Scan for the cell matching the given text and deliver its [X, Y] coordinate at center. 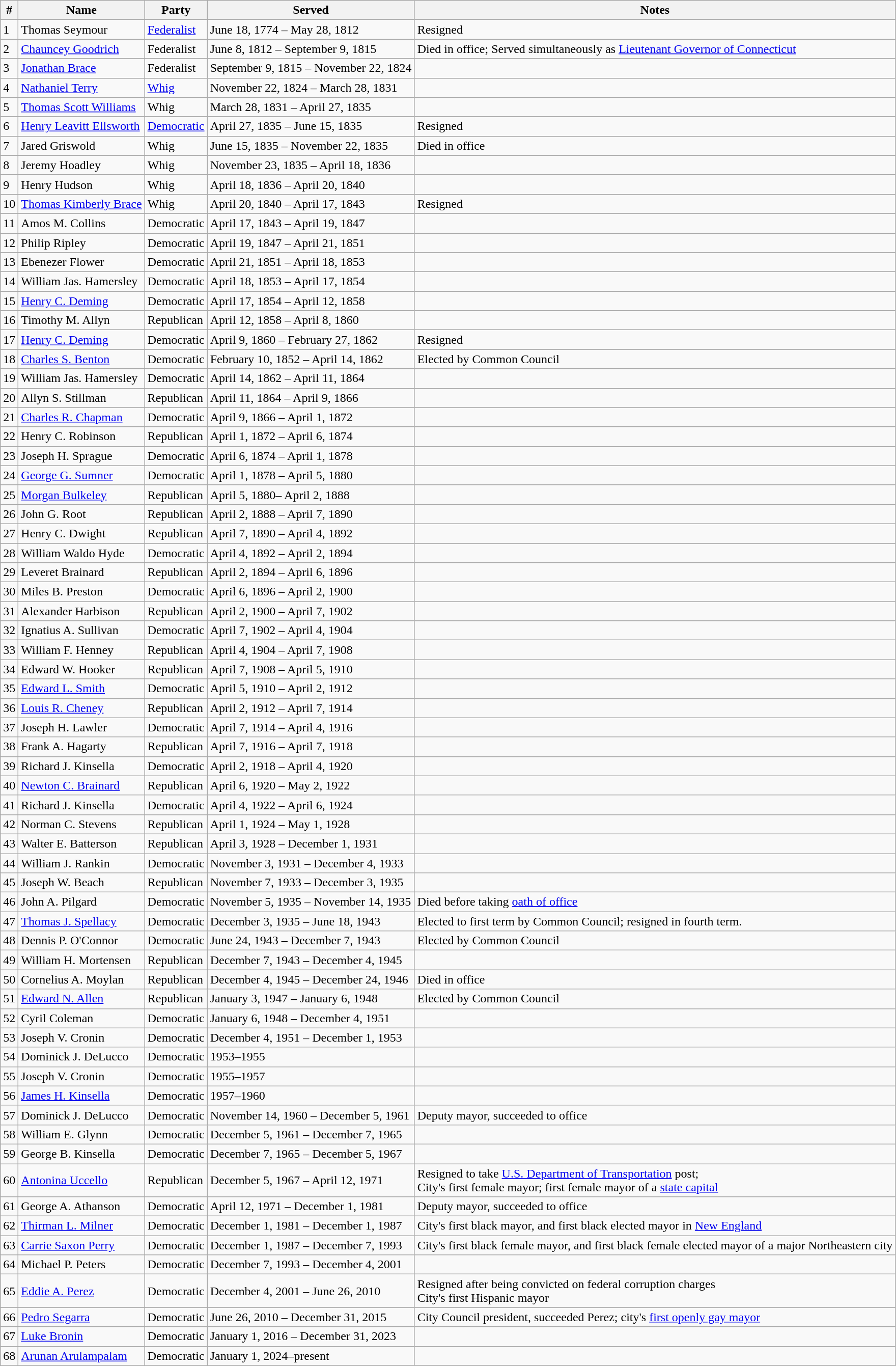
April 6, 1920 – May 2, 1922 [311, 785]
April 3, 1928 – December 1, 1931 [311, 843]
1957–1960 [311, 1096]
December 5, 1961 – December 7, 1965 [311, 1134]
September 9, 1815 – November 22, 1824 [311, 68]
Cyril Coleman [81, 1018]
48 [9, 941]
Alexander Harbison [81, 611]
June 8, 1812 – September 9, 1815 [311, 49]
January 3, 1947 – January 6, 1948 [311, 999]
1953–1955 [311, 1057]
Nathaniel Terry [81, 88]
June 15, 1835 – November 22, 1835 [311, 146]
31 [9, 611]
23 [9, 456]
20 [9, 398]
April 2, 1894 – April 6, 1896 [311, 572]
December 7, 1943 – December 4, 1945 [311, 960]
April 2, 1888 – April 7, 1890 [311, 514]
Party [176, 10]
April 4, 1904 – April 7, 1908 [311, 650]
Cornelius A. Moylan [81, 979]
April 17, 1843 – April 19, 1847 [311, 223]
12 [9, 243]
Chauncey Goodrich [81, 49]
58 [9, 1134]
December 1, 1987 – December 7, 1993 [311, 1245]
40 [9, 785]
Louis R. Cheney [81, 708]
January 1, 2016 – December 31, 2023 [311, 1336]
55 [9, 1076]
April 7, 1908 – April 5, 1910 [311, 669]
Served [311, 10]
December 4, 1951 – December 1, 1953 [311, 1037]
April 27, 1835 – June 15, 1835 [311, 126]
62 [9, 1226]
49 [9, 960]
Edward W. Hooker [81, 669]
Notes [655, 10]
Newton C. Brainard [81, 785]
November 14, 1960 – December 5, 1961 [311, 1115]
December 7, 1993 – December 4, 2001 [311, 1265]
Frank A. Hagarty [81, 747]
63 [9, 1245]
April 18, 1853 – April 17, 1854 [311, 282]
December 5, 1967 – April 12, 1971 [311, 1180]
William Waldo Hyde [81, 553]
Thirman L. Milner [81, 1226]
William H. Mortensen [81, 960]
March 28, 1831 – April 27, 1835 [311, 107]
January 1, 2024–present [311, 1356]
43 [9, 843]
53 [9, 1037]
4 [9, 88]
56 [9, 1096]
60 [9, 1180]
December 7, 1965 – December 5, 1967 [311, 1154]
Joseph H. Sprague [81, 456]
# [9, 10]
April 5, 1910 – April 2, 1912 [311, 689]
25 [9, 495]
City's first black mayor, and first black elected mayor in New England [655, 1226]
29 [9, 572]
Jonathan Brace [81, 68]
December 3, 1935 – June 18, 1943 [311, 921]
42 [9, 824]
April 12, 1971 – December 1, 1981 [311, 1207]
Henry C. Robinson [81, 436]
35 [9, 689]
Arunan Arulampalam [81, 1356]
32 [9, 631]
Michael P. Peters [81, 1265]
64 [9, 1265]
45 [9, 883]
Edward L. Smith [81, 689]
1955–1957 [311, 1076]
44 [9, 863]
Resigned to take U.S. Department of Transportation post;City's first female mayor; first female mayor of a state capital [655, 1180]
April 21, 1851 – April 18, 1853 [311, 262]
James H. Kinsella [81, 1096]
November 22, 1824 – March 28, 1831 [311, 88]
38 [9, 747]
January 6, 1948 – December 4, 1951 [311, 1018]
Allyn S. Stillman [81, 398]
10 [9, 204]
November 23, 1835 – April 18, 1836 [311, 165]
21 [9, 417]
Miles B. Preston [81, 592]
April 18, 1836 – April 20, 1840 [311, 184]
50 [9, 979]
Philip Ripley [81, 243]
Died before taking oath of office [655, 902]
Antonina Uccello [81, 1180]
19 [9, 378]
11 [9, 223]
George A. Athanson [81, 1207]
John A. Pilgard [81, 902]
April 14, 1862 – April 11, 1864 [311, 378]
Leveret Brainard [81, 572]
April 1, 1878 – April 5, 1880 [311, 475]
Joseph W. Beach [81, 883]
7 [9, 146]
April 2, 1912 – April 7, 1914 [311, 708]
33 [9, 650]
William E. Glynn [81, 1134]
41 [9, 805]
Ignatius A. Sullivan [81, 631]
George G. Sumner [81, 475]
Thomas J. Spellacy [81, 921]
8 [9, 165]
December 4, 2001 – June 26, 2010 [311, 1291]
36 [9, 708]
George B. Kinsella [81, 1154]
November 5, 1935 – November 14, 1935 [311, 902]
Walter E. Batterson [81, 843]
April 2, 1918 – April 4, 1920 [311, 766]
39 [9, 766]
Died in office; Served simultaneously as Lieutenant Governor of Connecticut [655, 49]
59 [9, 1154]
46 [9, 902]
1 [9, 30]
68 [9, 1356]
June 24, 1943 – December 7, 1943 [311, 941]
Henry C. Dwight [81, 533]
2 [9, 49]
April 5, 1880– April 2, 1888 [311, 495]
34 [9, 669]
December 4, 1945 – December 24, 1946 [311, 979]
April 6, 1874 – April 1, 1878 [311, 456]
Dennis P. O'Connor [81, 941]
April 7, 1890 – April 4, 1892 [311, 533]
Norman C. Stevens [81, 824]
57 [9, 1115]
3 [9, 68]
Timothy M. Allyn [81, 320]
16 [9, 320]
John G. Root [81, 514]
Morgan Bulkeley [81, 495]
Thomas Kimberly Brace [81, 204]
April 4, 1922 – April 6, 1924 [311, 805]
Elected to first term by Common Council; resigned in fourth term. [655, 921]
66 [9, 1317]
47 [9, 921]
Thomas Scott Williams [81, 107]
Resigned after being convicted on federal corruption chargesCity's first Hispanic mayor [655, 1291]
22 [9, 436]
February 10, 1852 – April 14, 1862 [311, 359]
City's first black female mayor, and first black female elected mayor of a major Northeastern city [655, 1245]
City Council president, succeeded Perez; city's first openly gay mayor [655, 1317]
Jared Griswold [81, 146]
28 [9, 553]
April 1, 1872 – April 6, 1874 [311, 436]
Pedro Segarra [81, 1317]
Joseph H. Lawler [81, 727]
52 [9, 1018]
14 [9, 282]
Name [81, 10]
April 12, 1858 – April 8, 1860 [311, 320]
June 18, 1774 – May 28, 1812 [311, 30]
Edward N. Allen [81, 999]
65 [9, 1291]
April 20, 1840 – April 17, 1843 [311, 204]
26 [9, 514]
June 26, 2010 – December 31, 2015 [311, 1317]
Eddie A. Perez [81, 1291]
April 4, 1892 – April 2, 1894 [311, 553]
Luke Bronin [81, 1336]
9 [9, 184]
December 1, 1981 – December 1, 1987 [311, 1226]
27 [9, 533]
April 6, 1896 – April 2, 1900 [311, 592]
24 [9, 475]
67 [9, 1336]
April 11, 1864 – April 9, 1866 [311, 398]
18 [9, 359]
Thomas Seymour [81, 30]
April 7, 1916 – April 7, 1918 [311, 747]
November 7, 1933 – December 3, 1935 [311, 883]
April 19, 1847 – April 21, 1851 [311, 243]
Charles S. Benton [81, 359]
Ebenezer Flower [81, 262]
November 3, 1931 – December 4, 1933 [311, 863]
13 [9, 262]
37 [9, 727]
Charles R. Chapman [81, 417]
April 17, 1854 – April 12, 1858 [311, 301]
5 [9, 107]
Henry Leavitt Ellsworth [81, 126]
April 1, 1924 – May 1, 1928 [311, 824]
April 7, 1914 – April 4, 1916 [311, 727]
Henry Hudson [81, 184]
April 7, 1902 – April 4, 1904 [311, 631]
April 9, 1860 – February 27, 1862 [311, 340]
6 [9, 126]
Carrie Saxon Perry [81, 1245]
Amos M. Collins [81, 223]
William J. Rankin [81, 863]
April 2, 1900 – April 7, 1902 [311, 611]
Jeremy Hoadley [81, 165]
William F. Henney [81, 650]
30 [9, 592]
15 [9, 301]
61 [9, 1207]
17 [9, 340]
51 [9, 999]
April 9, 1866 – April 1, 1872 [311, 417]
54 [9, 1057]
